Identify which cell holds the provided text, then report its (x, y) central coordinate. 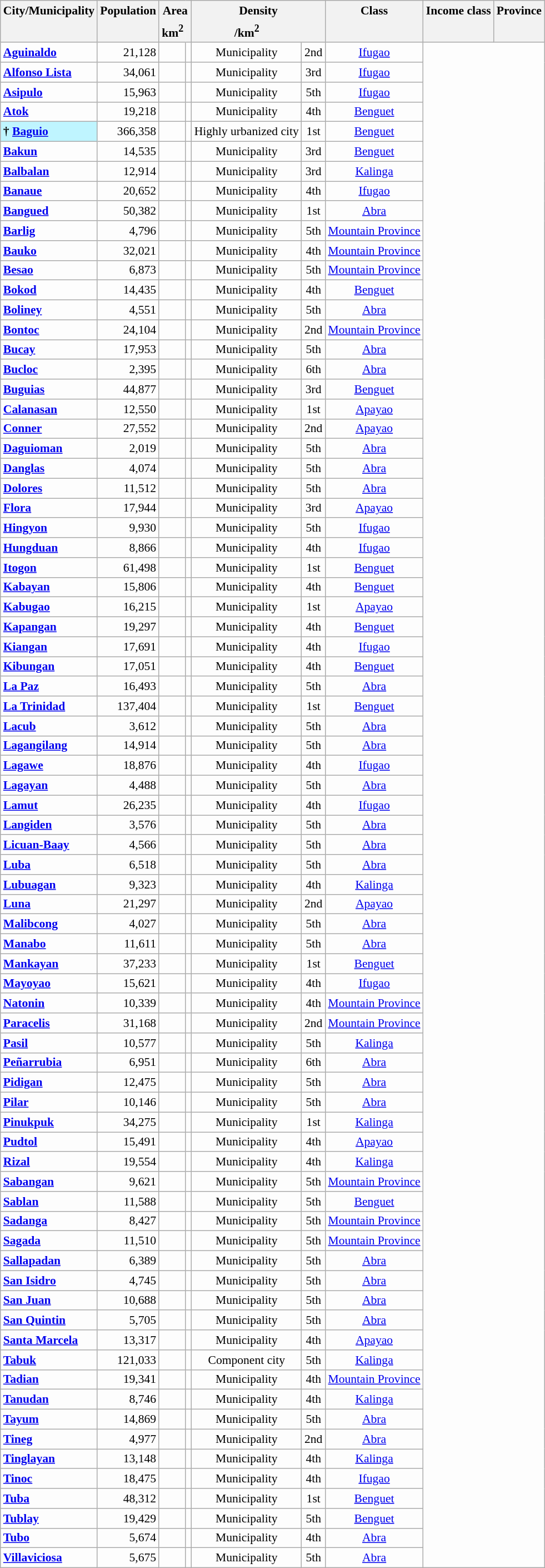
Pudtol (49, 1142)
11,512 (128, 488)
Manabo (49, 944)
Danglas (49, 469)
Tanudan (49, 1400)
Income class (459, 10)
Density (259, 10)
San Juan (49, 1301)
4,977 (128, 1439)
24,104 (128, 330)
Malibcong (49, 924)
9,930 (128, 528)
Lacub (49, 726)
Hingyon (49, 528)
Rizal (49, 1162)
26,235 (128, 805)
Asipulo (49, 92)
11,588 (128, 1202)
Kabugao (49, 607)
34,061 (128, 72)
6,518 (128, 865)
Balbalan (49, 171)
Component city (247, 1360)
Area (175, 10)
6,389 (128, 1261)
4,796 (128, 231)
Tayum (49, 1420)
Kapangan (49, 627)
4,566 (128, 845)
Tinoc (49, 1479)
Bokod (49, 290)
13,148 (128, 1459)
Lubuagan (49, 885)
8,746 (128, 1400)
18,876 (128, 766)
10,339 (128, 1004)
Bangued (49, 211)
17,691 (128, 647)
3,576 (128, 825)
10,146 (128, 1103)
4,488 (128, 786)
Lagangilang (49, 746)
Daguioman (49, 449)
19,429 (128, 1519)
5,675 (128, 1558)
14,435 (128, 290)
16,493 (128, 687)
16,215 (128, 607)
48,312 (128, 1498)
Highly urbanized city (247, 132)
Itogon (49, 568)
km2 (172, 31)
Alfonso Lista (49, 72)
Pasil (49, 1043)
Bauko (49, 251)
21,297 (128, 904)
8,427 (128, 1221)
12,475 (128, 1083)
Atok (49, 112)
2,395 (128, 370)
San Isidro (49, 1281)
Tuba (49, 1498)
Bontoc (49, 330)
Lamut (49, 805)
19,218 (128, 112)
6,873 (128, 270)
Kibungan (49, 667)
Pidigan (49, 1083)
37,233 (128, 964)
Barlig (49, 231)
5,705 (128, 1321)
15,621 (128, 984)
5,674 (128, 1538)
Pinukpuk (49, 1122)
34,275 (128, 1122)
† Baguio (49, 132)
15,491 (128, 1142)
City/Municipality (49, 10)
18,475 (128, 1479)
Bucay (49, 350)
/km2 (247, 31)
Paracelis (49, 1023)
La Paz (49, 687)
Province (519, 10)
10,577 (128, 1043)
Tabuk (49, 1360)
San Quintin (49, 1321)
Kabayan (49, 587)
Tubo (49, 1538)
21,128 (128, 53)
6,951 (128, 1063)
Bakun (49, 152)
Bucloc (49, 370)
4,551 (128, 310)
11,510 (128, 1241)
15,806 (128, 587)
12,550 (128, 409)
Sallapadan (49, 1261)
14,869 (128, 1420)
20,652 (128, 191)
44,877 (128, 389)
4,074 (128, 469)
14,535 (128, 152)
Hungduan (49, 548)
9,323 (128, 885)
Langiden (49, 825)
Class (374, 10)
Natonin (49, 1004)
Conner (49, 429)
Licuan-Baay (49, 845)
Santa Marcela (49, 1340)
Villaviciosa (49, 1558)
Flora (49, 508)
17,051 (128, 667)
27,552 (128, 429)
14,914 (128, 746)
11,611 (128, 944)
Besao (49, 270)
Sagada (49, 1241)
61,498 (128, 568)
121,033 (128, 1360)
50,382 (128, 211)
La Trinidad (49, 706)
Buguias (49, 389)
4,745 (128, 1281)
15,963 (128, 92)
32,021 (128, 251)
137,404 (128, 706)
19,297 (128, 627)
Calanasan (49, 409)
10,688 (128, 1301)
Boliney (49, 310)
2,019 (128, 449)
Tadian (49, 1380)
17,953 (128, 350)
Sablan (49, 1202)
Sadanga (49, 1221)
Dolores (49, 488)
Lagawe (49, 766)
12,914 (128, 171)
Mankayan (49, 964)
Sabangan (49, 1182)
Aguinaldo (49, 53)
Banaue (49, 191)
Tublay (49, 1519)
Luna (49, 904)
Tinglayan (49, 1459)
Population (128, 10)
31,168 (128, 1023)
Peñarrubia (49, 1063)
Mayoyao (49, 984)
Kiangan (49, 647)
Lagayan (49, 786)
19,554 (128, 1162)
366,358 (128, 132)
19,341 (128, 1380)
3,612 (128, 726)
Luba (49, 865)
17,944 (128, 508)
9,621 (128, 1182)
Tineg (49, 1439)
8,866 (128, 548)
4,027 (128, 924)
13,317 (128, 1340)
Pilar (49, 1103)
